For the text-containing cell, return its midpoint in (x, y) coordinate format. 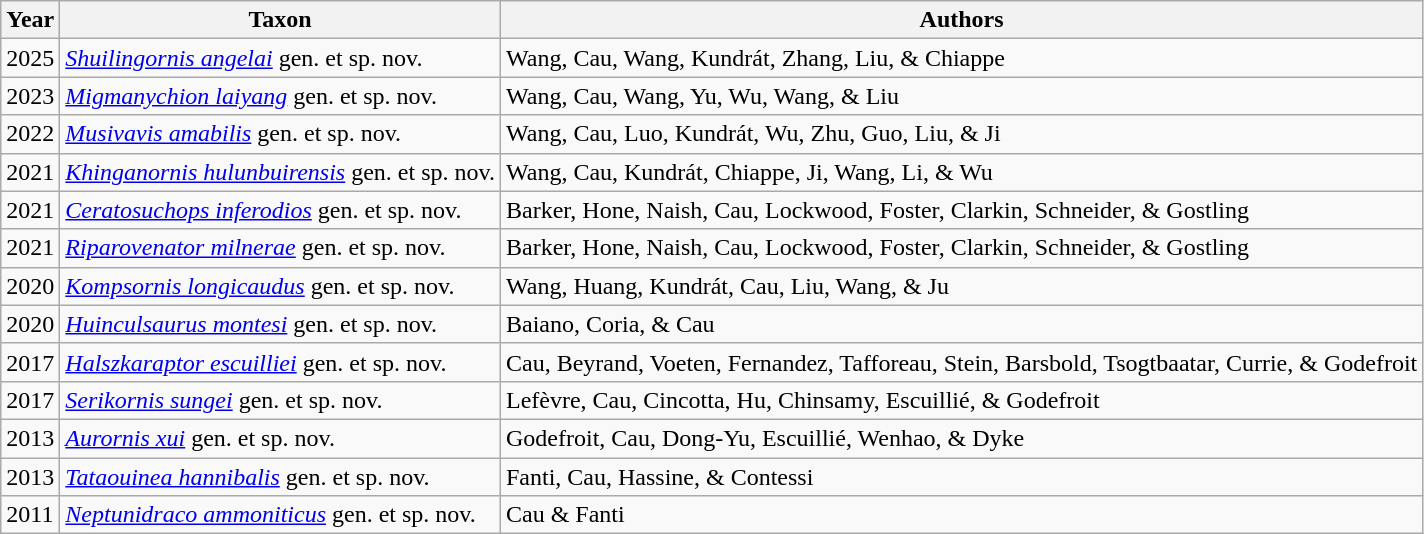
2023 (30, 96)
Wang, Cau, Luo, Kundrát, Wu, Zhu, Guo, Liu, & Ji (961, 134)
2025 (30, 58)
Baiano, Coria, & Cau (961, 324)
Cau, Beyrand, Voeten, Fernandez, Tafforeau, Stein, Barsbold, Tsogtbaatar, Currie, & Godefroit (961, 362)
Riparovenator milnerae gen. et sp. nov. (280, 248)
Tataouinea hannibalis gen. et sp. nov. (280, 477)
Fanti, Cau, Hassine, & Contessi (961, 477)
2022 (30, 134)
Wang, Huang, Kundrát, Cau, Liu, Wang, & Ju (961, 286)
Neptunidraco ammoniticus gen. et sp. nov. (280, 515)
Halszkaraptor escuilliei gen. et sp. nov. (280, 362)
2011 (30, 515)
Taxon (280, 20)
Musivavis amabilis gen. et sp. nov. (280, 134)
Lefèvre, Cau, Cincotta, Hu, Chinsamy, Escuillié, & Godefroit (961, 400)
Khinganornis hulunbuirensis gen. et sp. nov. (280, 172)
Shuilingornis angelai gen. et sp. nov. (280, 58)
Wang, Cau, Kundrát, Chiappe, Ji, Wang, Li, & Wu (961, 172)
Wang, Cau, Wang, Kundrát, Zhang, Liu, & Chiappe (961, 58)
Kompsornis longicaudus gen. et sp. nov. (280, 286)
Aurornis xui gen. et sp. nov. (280, 438)
Wang, Cau, Wang, Yu, Wu, Wang, & Liu (961, 96)
Ceratosuchops inferodios gen. et sp. nov. (280, 210)
Huinculsaurus montesi gen. et sp. nov. (280, 324)
Godefroit, Cau, Dong-Yu, Escuillié, Wenhao, & Dyke (961, 438)
Year (30, 20)
Cau & Fanti (961, 515)
Migmanychion laiyang gen. et sp. nov. (280, 96)
Authors (961, 20)
Serikornis sungei gen. et sp. nov. (280, 400)
